Locate the cell with the specified text and output its [X, Y] center coordinate. 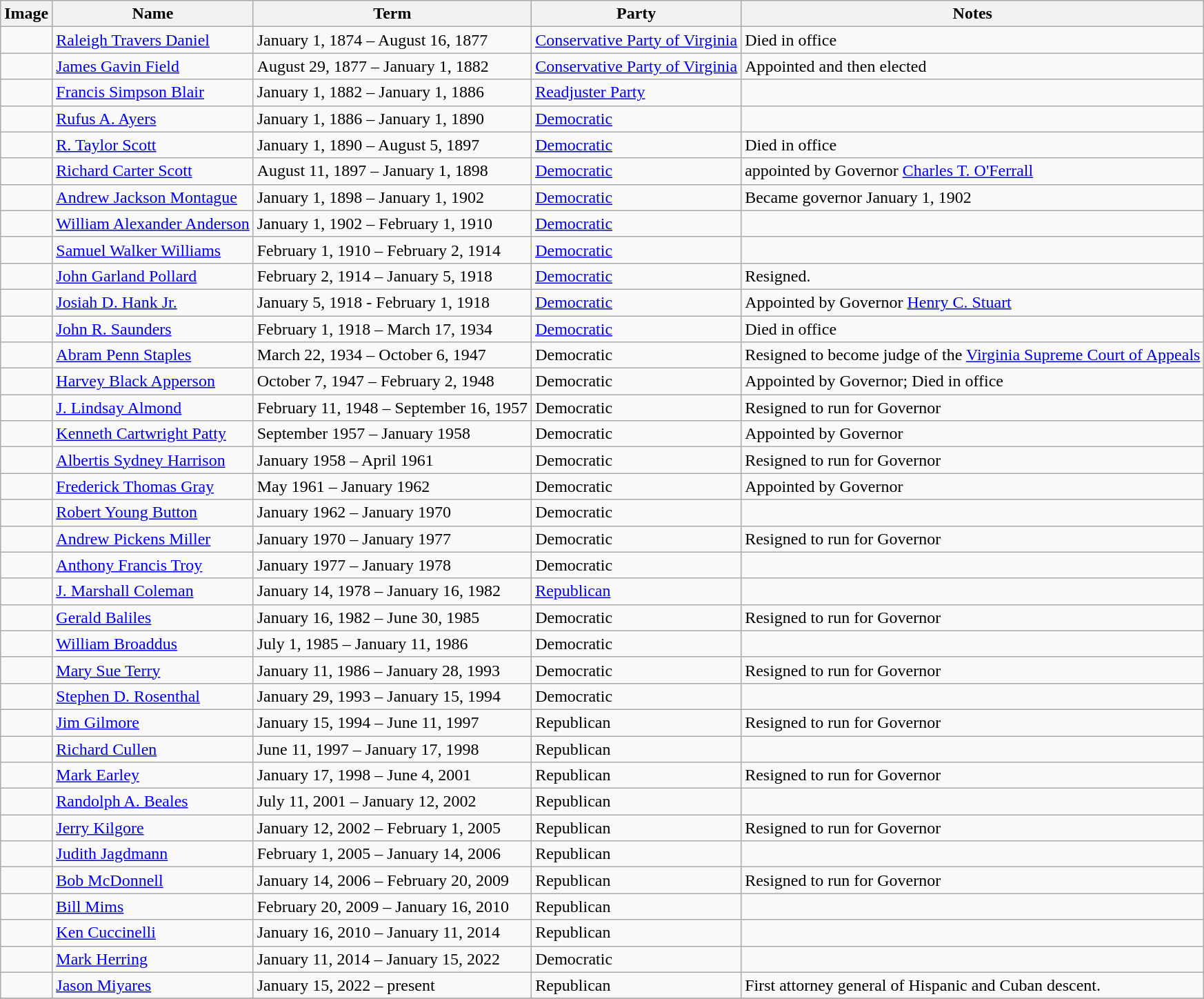
July 1, 1985 – January 11, 1986 [392, 644]
Randolph A. Beales [153, 802]
January 1, 1882 – January 1, 1886 [392, 92]
January 1962 – January 1970 [392, 513]
Notes [972, 14]
January 1, 1886 – January 1, 1890 [392, 119]
Judith Jagdmann [153, 854]
R. Taylor Scott [153, 145]
January 5, 1918 - February 1, 1918 [392, 302]
March 22, 1934 – October 6, 1947 [392, 355]
January 29, 1993 – January 15, 1994 [392, 696]
Resigned to become judge of the Virginia Supreme Court of Appeals [972, 355]
October 7, 1947 – February 2, 1948 [392, 382]
Jim Gilmore [153, 722]
John Garland Pollard [153, 276]
Became governor January 1, 1902 [972, 197]
September 1957 – January 1958 [392, 434]
J. Marshall Coleman [153, 591]
February 1, 1918 – March 17, 1934 [392, 329]
Mark Herring [153, 959]
August 29, 1877 – January 1, 1882 [392, 66]
January 1, 1890 – August 5, 1897 [392, 145]
February 2, 1914 – January 5, 1918 [392, 276]
William Broaddus [153, 644]
John R. Saunders [153, 329]
Richard Carter Scott [153, 171]
Stephen D. Rosenthal [153, 696]
January 1, 1902 – February 1, 1910 [392, 224]
Harvey Black Apperson [153, 382]
Rufus A. Ayers [153, 119]
Term [392, 14]
Mary Sue Terry [153, 670]
January 16, 2010 – January 11, 2014 [392, 933]
January 12, 2002 – February 1, 2005 [392, 828]
Jerry Kilgore [153, 828]
January 15, 1994 – June 11, 1997 [392, 722]
Josiah D. Hank Jr. [153, 302]
Robert Young Button [153, 513]
February 1, 2005 – January 14, 2006 [392, 854]
Raleigh Travers Daniel [153, 40]
Bob McDonnell [153, 880]
Jason Miyares [153, 985]
Image [26, 14]
July 11, 2001 – January 12, 2002 [392, 802]
January 11, 2014 – January 15, 2022 [392, 959]
Ken Cuccinelli [153, 933]
January 1958 – April 1961 [392, 460]
Kenneth Cartwright Patty [153, 434]
Bill Mims [153, 907]
August 11, 1897 – January 1, 1898 [392, 171]
February 1, 1910 – February 2, 1914 [392, 250]
Appointed by Governor Henry C. Stuart [972, 302]
January 1970 – January 1977 [392, 539]
Francis Simpson Blair [153, 92]
Party [636, 14]
January 1977 – January 1978 [392, 565]
Frederick Thomas Gray [153, 486]
Richard Cullen [153, 749]
January 15, 2022 – present [392, 985]
James Gavin Field [153, 66]
May 1961 – January 1962 [392, 486]
Appointed and then elected [972, 66]
appointed by Governor Charles T. O'Ferrall [972, 171]
January 1, 1898 – January 1, 1902 [392, 197]
Albertis Sydney Harrison [153, 460]
J. Lindsay Almond [153, 408]
January 14, 2006 – February 20, 2009 [392, 880]
January 1, 1874 – August 16, 1877 [392, 40]
Mark Earley [153, 775]
February 11, 1948 – September 16, 1957 [392, 408]
January 14, 1978 – January 16, 1982 [392, 591]
William Alexander Anderson [153, 224]
June 11, 1997 – January 17, 1998 [392, 749]
January 17, 1998 – June 4, 2001 [392, 775]
February 20, 2009 – January 16, 2010 [392, 907]
January 16, 1982 – June 30, 1985 [392, 617]
Gerald Baliles [153, 617]
Abram Penn Staples [153, 355]
Readjuster Party [636, 92]
Name [153, 14]
Andrew Jackson Montague [153, 197]
January 11, 1986 – January 28, 1993 [392, 670]
First attorney general of Hispanic and Cuban descent. [972, 985]
Appointed by Governor; Died in office [972, 382]
Resigned. [972, 276]
Samuel Walker Williams [153, 250]
Anthony Francis Troy [153, 565]
Andrew Pickens Miller [153, 539]
